For the text-containing cell, return its midpoint in [x, y] coordinate format. 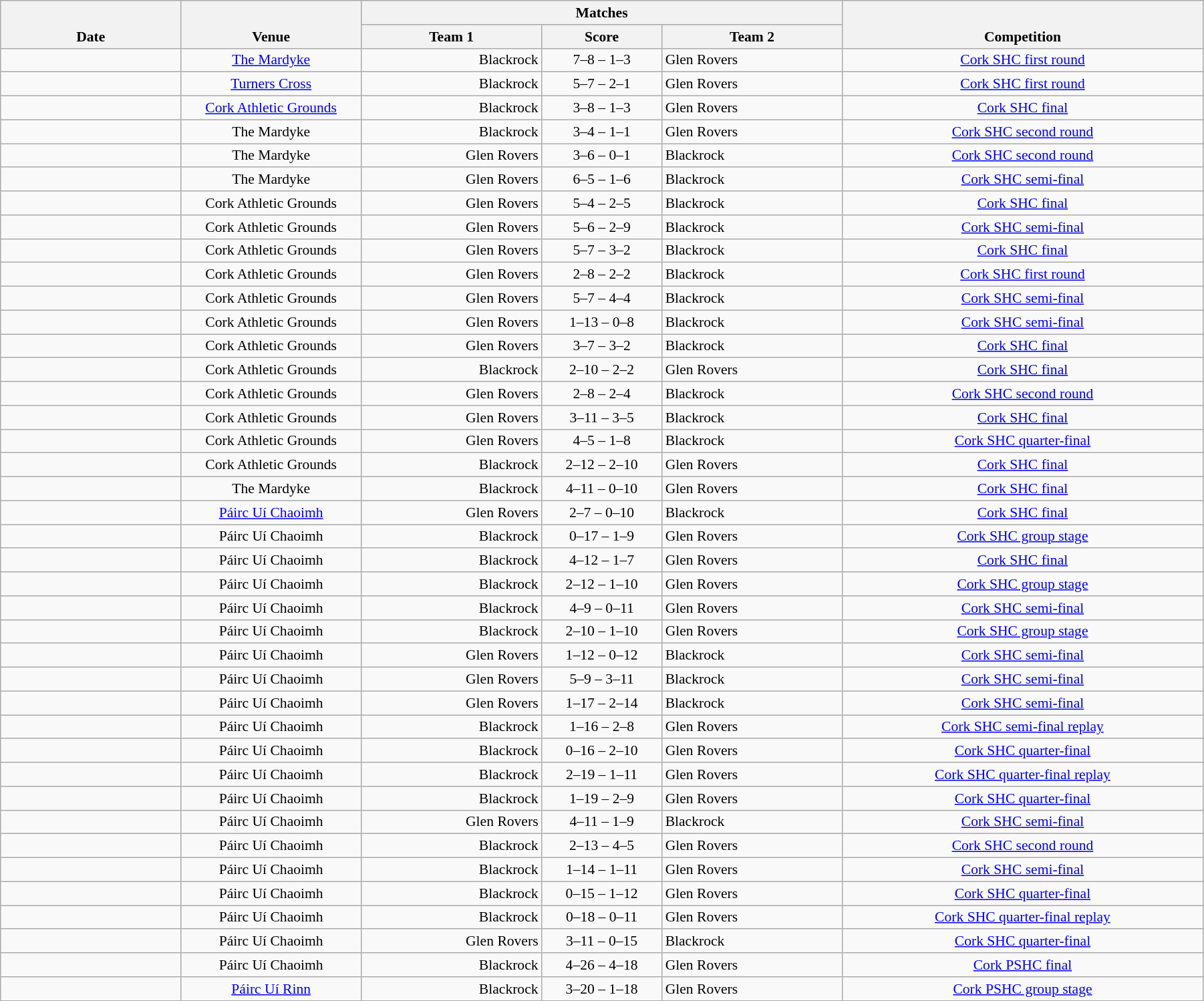
Turners Cross [271, 84]
1–16 – 2–8 [602, 727]
2–19 – 1–11 [602, 774]
2–10 – 1–10 [602, 631]
5–7 – 3–2 [602, 251]
5–7 – 4–4 [602, 299]
1–12 – 0–12 [602, 656]
1–19 – 2–9 [602, 799]
Páirc Uí Rinn [271, 989]
5–9 – 3–11 [602, 680]
4–11 – 0–10 [602, 489]
Date [91, 24]
4–9 – 0–11 [602, 608]
Cork PSHC group stage [1023, 989]
3–8 – 1–3 [602, 108]
1–13 – 0–8 [602, 322]
5–7 – 2–1 [602, 84]
Cork PSHC final [1023, 965]
4–12 – 1–7 [602, 561]
3–11 – 0–15 [602, 942]
0–16 – 2–10 [602, 751]
6–5 – 1–6 [602, 180]
3–7 – 3–2 [602, 346]
Team 2 [752, 37]
2–8 – 2–4 [602, 394]
1–14 – 1–11 [602, 870]
Venue [271, 24]
2–8 – 2–2 [602, 275]
4–5 – 1–8 [602, 441]
0–15 – 1–12 [602, 893]
2–12 – 1–10 [602, 584]
4–26 – 4–18 [602, 965]
2–7 – 0–10 [602, 513]
Competition [1023, 24]
Cork SHC semi-final replay [1023, 727]
7–8 – 1–3 [602, 60]
3–6 – 0–1 [602, 156]
0–18 – 0–11 [602, 917]
2–13 – 4–5 [602, 846]
3–11 – 3–5 [602, 418]
Score [602, 37]
2–12 – 2–10 [602, 465]
3–20 – 1–18 [602, 989]
Matches [602, 13]
4–11 – 1–9 [602, 822]
3–4 – 1–1 [602, 132]
0–17 – 1–9 [602, 537]
5–6 – 2–9 [602, 227]
1–17 – 2–14 [602, 703]
Team 1 [452, 37]
2–10 – 2–2 [602, 370]
5–4 – 2–5 [602, 203]
